Locate the cell with the specified text and output its [X, Y] center coordinate. 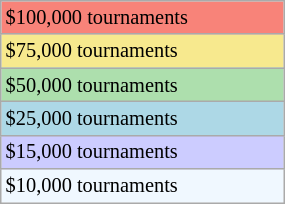
$100,000 tournaments [142, 17]
$10,000 tournaments [142, 186]
$50,000 tournaments [142, 85]
$15,000 tournaments [142, 152]
$25,000 tournaments [142, 118]
$75,000 tournaments [142, 51]
